Output the [X, Y] coordinate of the center of the cell containing the given text.  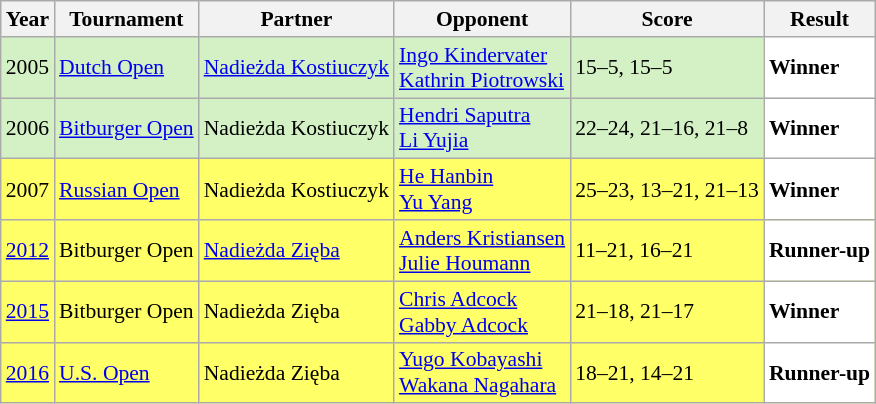
Result [820, 19]
Anders Kristiansen Julie Houmann [482, 250]
2006 [28, 128]
Yugo Kobayashi Wakana Nagahara [482, 372]
Year [28, 19]
22–24, 21–16, 21–8 [667, 128]
21–18, 21–17 [667, 312]
Score [667, 19]
2016 [28, 372]
2015 [28, 312]
Partner [296, 19]
Tournament [126, 19]
2007 [28, 190]
11–21, 16–21 [667, 250]
15–5, 15–5 [667, 68]
U.S. Open [126, 372]
Dutch Open [126, 68]
Russian Open [126, 190]
Ingo Kindervater Kathrin Piotrowski [482, 68]
Chris Adcock Gabby Adcock [482, 312]
2012 [28, 250]
Hendri Saputra Li Yujia [482, 128]
18–21, 14–21 [667, 372]
2005 [28, 68]
25–23, 13–21, 21–13 [667, 190]
He Hanbin Yu Yang [482, 190]
Opponent [482, 19]
